Identify which cell holds the provided text, then report its [x, y] central coordinate. 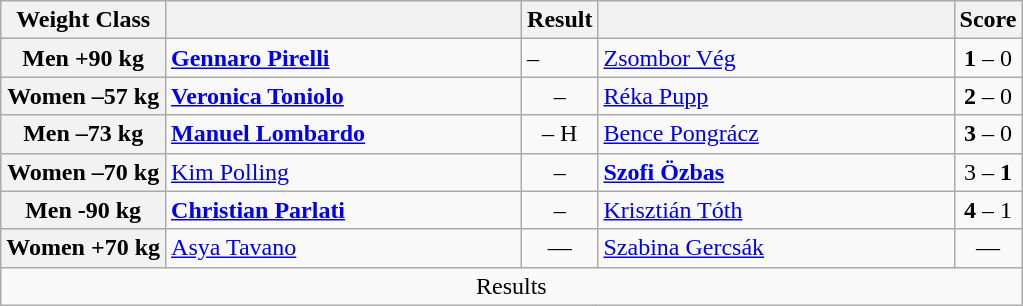
Szofi Özbas [776, 172]
4 – 1 [988, 210]
Szabina Gercsák [776, 248]
2 – 0 [988, 96]
Gennaro Pirelli [344, 58]
Krisztián Tóth [776, 210]
Men –73 kg [84, 134]
Asya Tavano [344, 248]
Veronica Toniolo [344, 96]
Weight Class [84, 20]
Women –57 kg [84, 96]
Women +70 kg [84, 248]
Zsombor Vég [776, 58]
Results [512, 286]
3 – 0 [988, 134]
Bence Pongrácz [776, 134]
3 – 1 [988, 172]
1 – 0 [988, 58]
Women –70 kg [84, 172]
Manuel Lombardo [344, 134]
Christian Parlati [344, 210]
Score [988, 20]
Kim Polling [344, 172]
Result [560, 20]
Réka Pupp [776, 96]
Men +90 kg [84, 58]
– H [560, 134]
Men -90 kg [84, 210]
